Locate the cell with the specified text and output its (x, y) center coordinate. 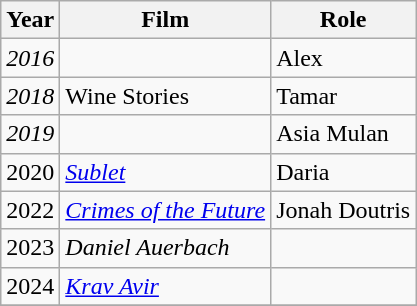
Krav Avir (166, 286)
2022 (30, 210)
Daniel Auerbach (166, 248)
2019 (30, 134)
Jonah Doutris (344, 210)
Tamar (344, 96)
Sublet (166, 172)
2023 (30, 248)
2018 (30, 96)
Asia Mulan (344, 134)
Role (344, 20)
Wine Stories (166, 96)
Alex (344, 58)
2020 (30, 172)
2024 (30, 286)
Film (166, 20)
Crimes of the Future (166, 210)
Year (30, 20)
Daria (344, 172)
2016 (30, 58)
